Determine the (X, Y) coordinate at the center of the cell enclosing the given text.  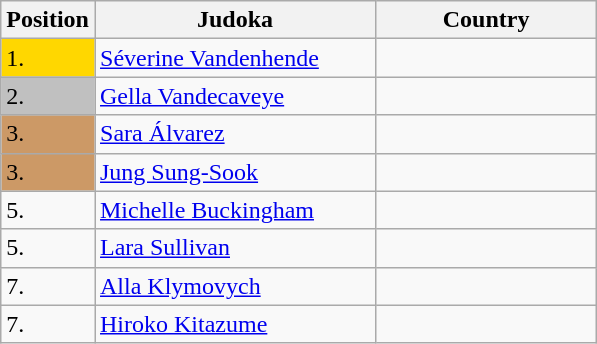
Séverine Vandenhende (234, 58)
Country (486, 20)
Jung Sung-Sook (234, 172)
Michelle Buckingham (234, 210)
1. (48, 58)
Sara Álvarez (234, 134)
Gella Vandecaveye (234, 96)
Alla Klymovych (234, 286)
Hiroko Kitazume (234, 324)
2. (48, 96)
Judoka (234, 20)
Lara Sullivan (234, 248)
Position (48, 20)
